From the cell containing the given text, extract its center point as [x, y] coordinate. 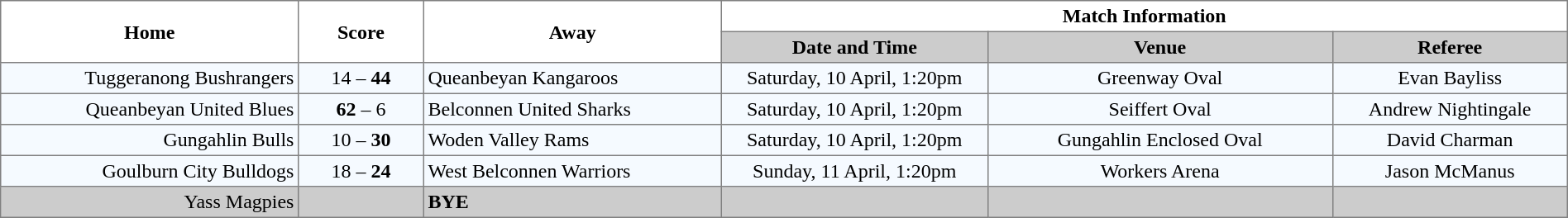
Gungahlin Bulls [150, 140]
Match Information [1145, 17]
Venue [1159, 47]
Referee [1450, 47]
Queanbeyan Kangaroos [572, 78]
10 – 30 [361, 140]
Evan Bayliss [1450, 78]
Workers Arena [1159, 171]
14 – 44 [361, 78]
David Charman [1450, 140]
Tuggeranong Bushrangers [150, 78]
West Belconnen Warriors [572, 171]
Home [150, 31]
18 – 24 [361, 171]
Queanbeyan United Blues [150, 109]
Gungahlin Enclosed Oval [1159, 140]
Belconnen United Sharks [572, 109]
Andrew Nightingale [1450, 109]
62 – 6 [361, 109]
Sunday, 11 April, 1:20pm [854, 171]
Goulburn City Bulldogs [150, 171]
Seiffert Oval [1159, 109]
BYE [572, 202]
Yass Magpies [150, 202]
Score [361, 31]
Away [572, 31]
Woden Valley Rams [572, 140]
Greenway Oval [1159, 78]
Jason McManus [1450, 171]
Date and Time [854, 47]
